Locate the cell with the specified text and output its [x, y] center coordinate. 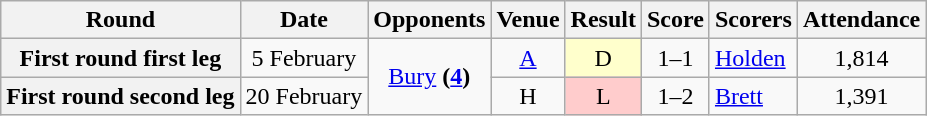
Brett [753, 96]
Bury (4) [430, 77]
Attendance [861, 20]
1–1 [675, 58]
Round [120, 20]
First round first leg [120, 58]
Scorers [753, 20]
1,391 [861, 96]
H [528, 96]
A [528, 58]
Holden [753, 58]
1–2 [675, 96]
Score [675, 20]
Opponents [430, 20]
1,814 [861, 58]
5 February [304, 58]
Result [603, 20]
Date [304, 20]
L [603, 96]
Venue [528, 20]
D [603, 58]
First round second leg [120, 96]
20 February [304, 96]
